Return the (X, Y) coordinate for the center point of the cell that contains the specified text.  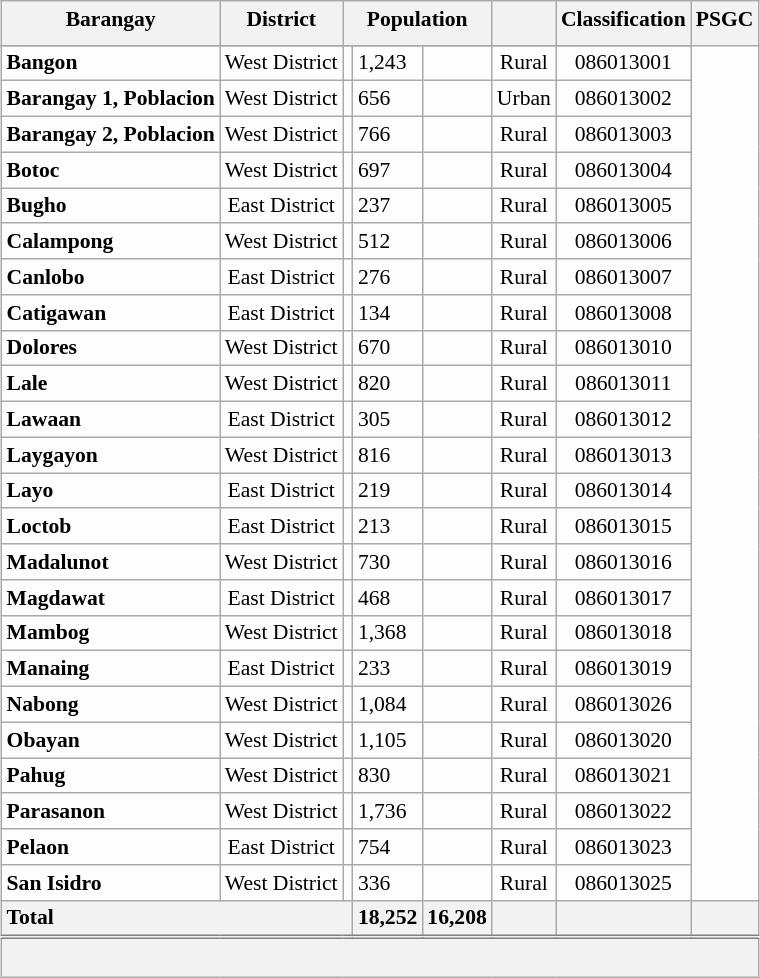
754 (388, 847)
Classification (624, 18)
086013020 (624, 740)
086013011 (624, 384)
Parasanon (111, 811)
086013005 (624, 206)
District (282, 18)
Obayan (111, 740)
Botoc (111, 170)
656 (388, 99)
1,243 (388, 63)
086013022 (624, 811)
336 (388, 882)
766 (388, 134)
468 (388, 597)
Calampong (111, 241)
Barangay (111, 18)
Urban (524, 99)
237 (388, 206)
697 (388, 170)
820 (388, 384)
16,208 (456, 918)
086013010 (624, 348)
Population (418, 18)
233 (388, 669)
213 (388, 526)
086013007 (624, 277)
086013016 (624, 562)
Loctob (111, 526)
Pelaon (111, 847)
PSGC (725, 18)
086013013 (624, 455)
086013018 (624, 633)
670 (388, 348)
276 (388, 277)
219 (388, 490)
830 (388, 776)
Catigawan (111, 312)
Manaing (111, 669)
Barangay 2, Poblacion (111, 134)
086013001 (624, 63)
Madalunot (111, 562)
086013025 (624, 882)
Total (178, 918)
San Isidro (111, 882)
086013012 (624, 419)
1,368 (388, 633)
086013017 (624, 597)
086013026 (624, 704)
1,736 (388, 811)
1,105 (388, 740)
730 (388, 562)
086013006 (624, 241)
086013015 (624, 526)
Lale (111, 384)
512 (388, 241)
1,084 (388, 704)
086013023 (624, 847)
Lawaan (111, 419)
Laygayon (111, 455)
Magdawat (111, 597)
086013014 (624, 490)
Barangay 1, Poblacion (111, 99)
134 (388, 312)
086013019 (624, 669)
Dolores (111, 348)
Pahug (111, 776)
18,252 (388, 918)
086013002 (624, 99)
086013004 (624, 170)
086013003 (624, 134)
Bangon (111, 63)
Nabong (111, 704)
Bugho (111, 206)
816 (388, 455)
305 (388, 419)
086013021 (624, 776)
Layo (111, 490)
086013008 (624, 312)
Canlobo (111, 277)
Mambog (111, 633)
